Locate the cell with the specified text and output its [X, Y] center coordinate. 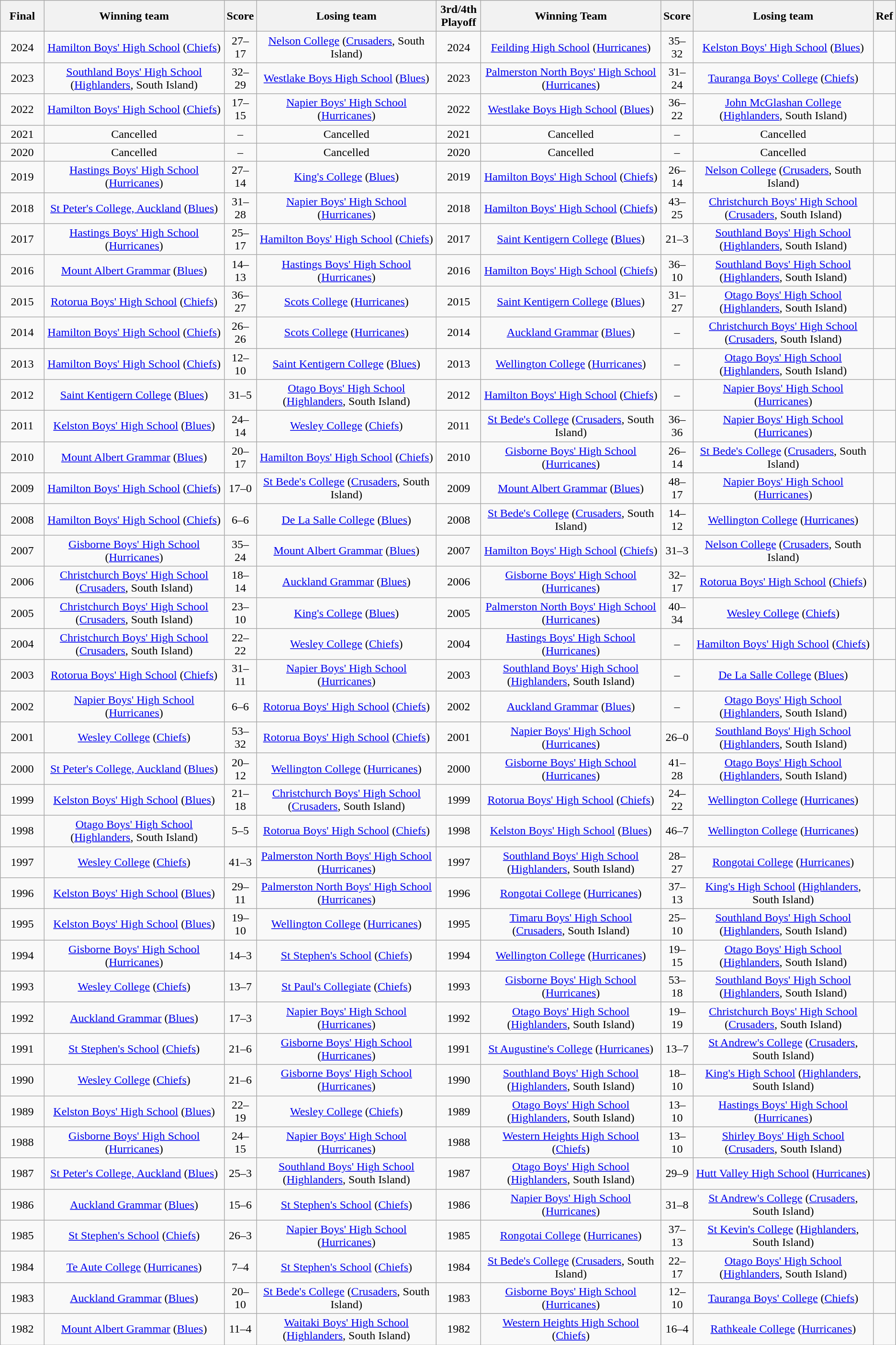
22–19 [240, 1111]
20–17 [240, 458]
Hutt Valley High School (Hurricanes) [783, 1174]
36–27 [240, 302]
21–18 [240, 799]
St Paul's Collegiate (Chiefs) [347, 987]
14–12 [677, 520]
11–4 [240, 1329]
19–19 [677, 1018]
Winning team [134, 16]
32–29 [240, 78]
24–15 [240, 1142]
19–15 [677, 955]
16–4 [677, 1329]
St Kevin's College (Highlanders, South Island) [783, 1236]
35–32 [677, 47]
48–17 [677, 488]
25–10 [677, 925]
19–10 [240, 925]
23–10 [240, 613]
Feilding High School (Hurricanes) [571, 47]
40–34 [677, 613]
Te Aute College (Hurricanes) [134, 1267]
36–22 [677, 109]
29–9 [677, 1174]
Timaru Boys' High School (Crusaders, South Island) [571, 925]
22–22 [240, 644]
31–5 [240, 395]
27–14 [240, 177]
24–22 [677, 799]
22–17 [677, 1267]
31–27 [677, 302]
St Augustine's College (Hurricanes) [571, 1049]
Shirley Boys' High School (Crusaders, South Island) [783, 1142]
17–0 [240, 488]
32–17 [677, 582]
20–10 [240, 1298]
5–5 [240, 831]
28–27 [677, 862]
35–24 [240, 550]
29–11 [240, 893]
Final [22, 16]
26–3 [240, 1236]
31–8 [677, 1204]
Rathkeale College (Hurricanes) [783, 1329]
18–10 [677, 1080]
31–11 [240, 675]
24–14 [240, 426]
31–28 [240, 208]
41–3 [240, 862]
20–12 [240, 769]
Ref [885, 16]
17–3 [240, 1018]
Waitaki Boys' High School (Highlanders, South Island) [347, 1329]
53–18 [677, 987]
17–15 [240, 109]
31–3 [677, 550]
3rd/4th Playoff [459, 16]
14–13 [240, 270]
John McGlashan College (Highlanders, South Island) [783, 109]
36–36 [677, 426]
26–0 [677, 737]
53–32 [240, 737]
43–25 [677, 208]
36–10 [677, 270]
31–24 [677, 78]
46–7 [677, 831]
18–14 [240, 582]
21–3 [677, 239]
27–17 [240, 47]
7–4 [240, 1267]
41–28 [677, 769]
14–3 [240, 955]
15–6 [240, 1204]
26–26 [240, 332]
25–17 [240, 239]
25–3 [240, 1174]
Winning Team [571, 16]
